Search for the cell housing the specified text and yield its (x, y) center coordinate. 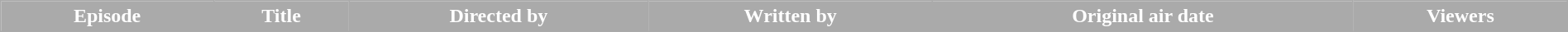
Viewers (1460, 16)
Written by (791, 16)
Title (281, 16)
Directed by (499, 16)
Original air date (1143, 16)
Episode (108, 16)
